Detect which cell encompasses the target text, then output its [X, Y] center coordinate. 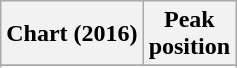
Chart (2016) [72, 34]
Peakposition [189, 34]
